From the cell containing the given text, extract its center point as [x, y] coordinate. 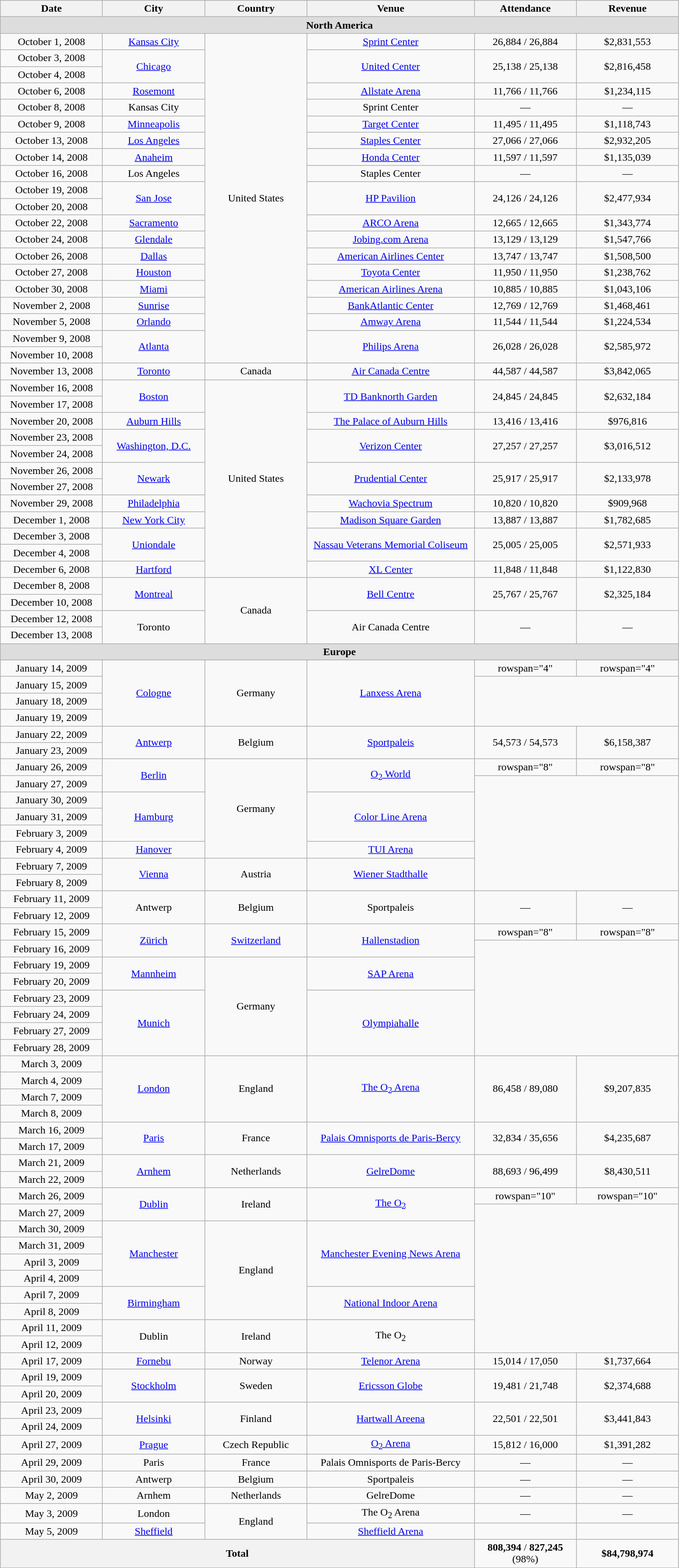
National Indoor Arena [391, 1303]
10,885 / 10,885 [525, 289]
City [154, 9]
November 29, 2008 [52, 503]
$9,207,835 [627, 1089]
Revenue [627, 9]
February 11, 2009 [52, 899]
October 9, 2008 [52, 124]
October 19, 2008 [52, 190]
12,665 / 12,665 [525, 223]
$3,441,843 [627, 1419]
Prudential Center [391, 478]
$8,430,511 [627, 1171]
January 22, 2009 [52, 734]
January 23, 2009 [52, 751]
11,766 / 11,766 [525, 91]
February 15, 2009 [52, 932]
November 9, 2008 [52, 338]
April 23, 2009 [52, 1410]
October 6, 2008 [52, 91]
Helsinki [154, 1419]
26,028 / 26,028 [525, 347]
Fornebu [154, 1361]
$1,508,500 [627, 256]
$2,932,205 [627, 140]
$3,842,065 [627, 371]
April 11, 2009 [52, 1328]
October 24, 2008 [52, 240]
November 24, 2008 [52, 454]
Chicago [154, 66]
Philadelphia [154, 503]
January 26, 2009 [52, 767]
October 16, 2008 [52, 173]
19,481 / 21,748 [525, 1386]
Ericsson Globe [391, 1386]
Newark [154, 478]
Cologne [154, 693]
January 27, 2009 [52, 784]
Target Center [391, 124]
Dallas [154, 256]
Wiener Stadthalle [391, 874]
11,950 / 11,950 [525, 273]
April 3, 2009 [52, 1262]
December 12, 2008 [52, 619]
February 20, 2009 [52, 981]
Montreal [154, 594]
May 5, 2009 [52, 1531]
Philips Arena [391, 347]
March 8, 2009 [52, 1114]
88,693 / 96,499 [525, 1171]
24,126 / 24,126 [525, 198]
United Center [391, 66]
October 30, 2008 [52, 289]
Houston [154, 273]
Finland [256, 1419]
Vienna [154, 874]
March 27, 2009 [52, 1212]
Czech Republic [256, 1445]
10,820 / 10,820 [525, 503]
December 8, 2008 [52, 586]
February 4, 2009 [52, 850]
October 13, 2008 [52, 140]
American Airlines Center [391, 256]
$1,782,685 [627, 520]
April 30, 2009 [52, 1479]
March 30, 2009 [52, 1229]
November 23, 2008 [52, 437]
April 27, 2009 [52, 1445]
Rosemont [154, 91]
Anaheim [154, 157]
$1,343,774 [627, 223]
April 19, 2009 [52, 1377]
Telenor Arena [391, 1361]
11,544 / 11,544 [525, 322]
March 3, 2009 [52, 1064]
25,917 / 25,917 [525, 478]
24,845 / 24,845 [525, 396]
Miami [154, 289]
Orlando [154, 322]
New York City [154, 520]
$2,632,184 [627, 396]
April 17, 2009 [52, 1361]
San Jose [154, 198]
November 27, 2008 [52, 487]
February 16, 2009 [52, 948]
$1,043,106 [627, 289]
54,573 / 54,573 [525, 743]
February 24, 2009 [52, 1015]
Austria [256, 874]
TUI Arena [391, 850]
April 29, 2009 [52, 1463]
February 3, 2009 [52, 833]
25,138 / 25,138 [525, 66]
Uniondale [154, 545]
January 19, 2009 [52, 717]
13,887 / 13,887 [525, 520]
Toyota Center [391, 273]
December 1, 2008 [52, 520]
May 2, 2009 [52, 1496]
October 4, 2008 [52, 75]
North America [339, 25]
March 21, 2009 [52, 1163]
December 13, 2008 [52, 635]
Washington, D.C. [154, 445]
Norway [256, 1361]
April 12, 2009 [52, 1344]
BankAtlantic Center [391, 305]
Europe [339, 652]
$1,234,115 [627, 91]
Sacramento [154, 223]
February 19, 2009 [52, 965]
Verizon Center [391, 445]
December 6, 2008 [52, 569]
SAP Arena [391, 973]
$1,547,766 [627, 240]
12,769 / 12,769 [525, 305]
February 8, 2009 [52, 883]
Hallenstadion [391, 940]
11,848 / 11,848 [525, 569]
$2,477,934 [627, 198]
Prague [154, 1445]
October 8, 2008 [52, 107]
April 8, 2009 [52, 1312]
American Airlines Arena [391, 289]
November 26, 2008 [52, 470]
Sheffield [154, 1531]
April 24, 2009 [52, 1427]
October 1, 2008 [52, 42]
$6,158,387 [627, 743]
$1,122,830 [627, 569]
March 17, 2009 [52, 1146]
December 4, 2008 [52, 553]
Mannheim [154, 973]
$1,468,461 [627, 305]
March 16, 2009 [52, 1130]
Sunrise [154, 305]
The Palace of Auburn Hills [391, 421]
$2,133,978 [627, 478]
13,416 / 13,416 [525, 421]
Manchester [154, 1253]
HP Pavilion [391, 198]
11,597 / 11,597 [525, 157]
Sweden [256, 1386]
$2,585,972 [627, 347]
March 26, 2009 [52, 1196]
October 14, 2008 [52, 157]
October 26, 2008 [52, 256]
April 20, 2009 [52, 1394]
Hanover [154, 850]
November 2, 2008 [52, 305]
Atlanta [154, 347]
January 31, 2009 [52, 817]
$2,831,553 [627, 42]
Birmingham [154, 1303]
Olympiahalle [391, 1023]
May 3, 2009 [52, 1513]
Country [256, 9]
22,501 / 22,501 [525, 1419]
Honda Center [391, 157]
January 18, 2009 [52, 701]
$1,224,534 [627, 322]
Amway Arena [391, 322]
November 10, 2008 [52, 355]
$2,571,933 [627, 545]
Stockholm [154, 1386]
XL Center [391, 569]
Switzerland [256, 940]
March 22, 2009 [52, 1179]
Jobing.com Arena [391, 240]
Boston [154, 396]
Munich [154, 1023]
October 20, 2008 [52, 207]
Date [52, 9]
November 16, 2008 [52, 388]
$1,118,743 [627, 124]
Color Line Arena [391, 817]
11,495 / 11,495 [525, 124]
808,394 / 827,245 (98%) [525, 1554]
November 13, 2008 [52, 371]
26,884 / 26,884 [525, 42]
January 14, 2009 [52, 668]
Lanxess Arena [391, 693]
$1,135,039 [627, 157]
Wachovia Spectrum [391, 503]
44,587 / 44,587 [525, 371]
April 7, 2009 [52, 1295]
Berlin [154, 776]
March 31, 2009 [52, 1245]
Nassau Veterans Memorial Coliseum [391, 545]
$1,238,762 [627, 273]
Sheffield Arena [391, 1531]
32,834 / 35,656 [525, 1138]
March 7, 2009 [52, 1097]
October 27, 2008 [52, 273]
27,257 / 27,257 [525, 445]
$4,235,687 [627, 1138]
13,747 / 13,747 [525, 256]
Auburn Hills [154, 421]
Manchester Evening News Arena [391, 1253]
$2,816,458 [627, 66]
Attendance [525, 9]
13,129 / 13,129 [525, 240]
Zürich [154, 940]
$1,737,664 [627, 1361]
October 22, 2008 [52, 223]
November 17, 2008 [52, 404]
25,767 / 25,767 [525, 594]
February 28, 2009 [52, 1048]
December 10, 2008 [52, 602]
Total [237, 1554]
TD Banknorth Garden [391, 396]
27,066 / 27,066 [525, 140]
Venue [391, 9]
O2 World [391, 776]
$1,391,282 [627, 1445]
25,005 / 25,005 [525, 545]
Allstate Arena [391, 91]
Minneapolis [154, 124]
15,014 / 17,050 [525, 1361]
$2,325,184 [627, 594]
$3,016,512 [627, 445]
April 4, 2009 [52, 1279]
January 30, 2009 [52, 800]
Bell Centre [391, 594]
January 15, 2009 [52, 685]
November 20, 2008 [52, 421]
$909,968 [627, 503]
Hartford [154, 569]
$2,374,688 [627, 1386]
$976,816 [627, 421]
October 3, 2008 [52, 58]
$84,798,974 [627, 1554]
February 23, 2009 [52, 998]
February 12, 2009 [52, 915]
Hartwall Areena [391, 1419]
O2 Arena [391, 1445]
Madison Square Garden [391, 520]
Hamburg [154, 817]
February 7, 2009 [52, 866]
Glendale [154, 240]
86,458 / 89,080 [525, 1089]
15,812 / 16,000 [525, 1445]
March 4, 2009 [52, 1081]
February 27, 2009 [52, 1031]
ARCO Arena [391, 223]
December 3, 2008 [52, 536]
November 5, 2008 [52, 322]
